Extract the (x, y) coordinate from the center of the cell holding the provided text.  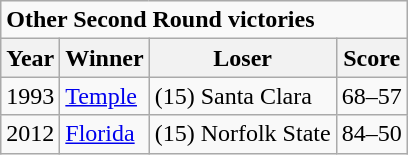
84–50 (372, 134)
Loser (242, 58)
Score (372, 58)
Year (30, 58)
(15) Norfolk State (242, 134)
Florida (104, 134)
Temple (104, 96)
68–57 (372, 96)
(15) Santa Clara (242, 96)
1993 (30, 96)
Winner (104, 58)
Other Second Round victories (204, 20)
2012 (30, 134)
